Search for the cell housing the specified text and yield its [X, Y] center coordinate. 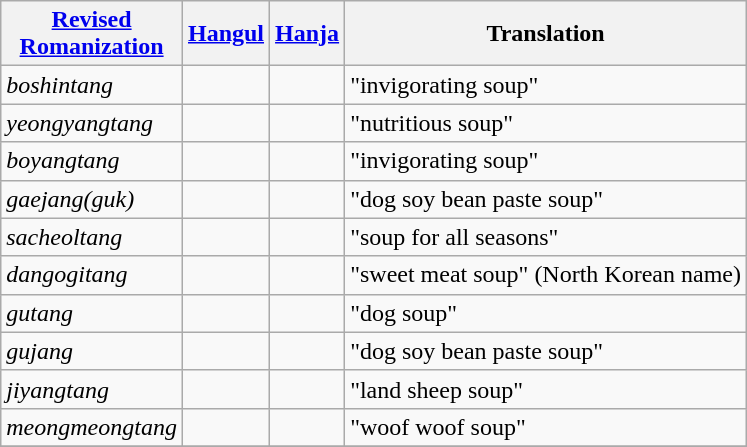
"land sheep soup" [546, 389]
"dog soup" [546, 313]
"sweet meat soup" (North Korean name) [546, 275]
Translation [546, 34]
boyangtang [92, 161]
jiyangtang [92, 389]
gaejang(guk) [92, 199]
meongmeongtang [92, 427]
"woof woof soup" [546, 427]
gujang [92, 351]
"nutritious soup" [546, 123]
Hanja [308, 34]
Hangul [226, 34]
dangogitang [92, 275]
"soup for all seasons" [546, 237]
yeongyangtang [92, 123]
gutang [92, 313]
sacheoltang [92, 237]
boshintang [92, 85]
RevisedRomanization [92, 34]
